For the text-containing cell, return its midpoint in (x, y) coordinate format. 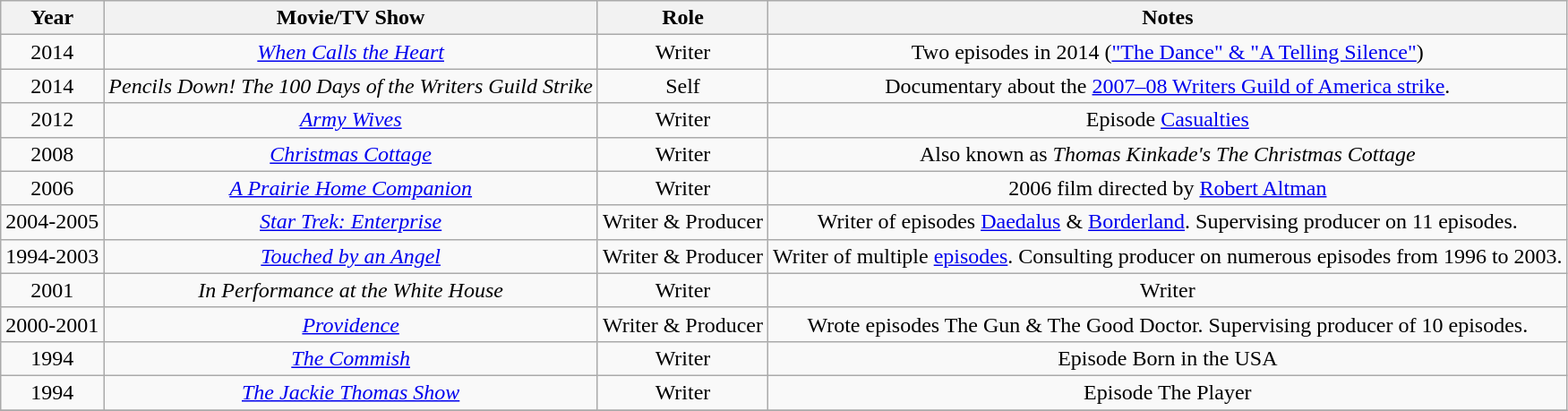
2006 (52, 188)
Two episodes in 2014 ("The Dance" & "A Telling Silence") (1168, 52)
2001 (52, 290)
Pencils Down! The 100 Days of the Writers Guild Strike (351, 86)
Army Wives (351, 120)
Episode Born in the USA (1168, 358)
Christmas Cottage (351, 154)
2006 film directed by Robert Altman (1168, 188)
2012 (52, 120)
Episode Casualties (1168, 120)
Episode The Player (1168, 392)
2008 (52, 154)
Writer of multiple episodes. Consulting producer on numerous episodes from 1996 to 2003. (1168, 256)
The Commish (351, 358)
In Performance at the White House (351, 290)
Documentary about the 2007–08 Writers Guild of America strike. (1168, 86)
1994-2003 (52, 256)
Notes (1168, 18)
Self (682, 86)
2000-2001 (52, 324)
2004-2005 (52, 222)
Role (682, 18)
When Calls the Heart (351, 52)
The Jackie Thomas Show (351, 392)
Also known as Thomas Kinkade's The Christmas Cottage (1168, 154)
Year (52, 18)
Writer of episodes Daedalus & Borderland. Supervising producer on 11 episodes. (1168, 222)
A Prairie Home Companion (351, 188)
Movie/TV Show (351, 18)
Providence (351, 324)
Wrote episodes The Gun & The Good Doctor. Supervising producer of 10 episodes. (1168, 324)
Touched by an Angel (351, 256)
Star Trek: Enterprise (351, 222)
